Pinpoint the cell where the given text exists, returning its [X, Y] midpoint coordinate. 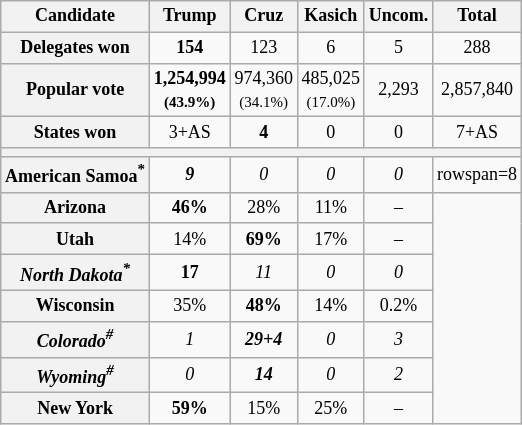
6 [330, 48]
Total [478, 16]
0.2% [398, 306]
Arizona [76, 208]
3+AS [190, 132]
46% [190, 208]
Kasich [330, 16]
Uncom. [398, 16]
2 [398, 375]
48% [264, 306]
485,025 (17.0%) [330, 90]
Popular vote [76, 90]
17% [330, 238]
28% [264, 208]
Colorado# [76, 339]
7+AS [478, 132]
Candidate [76, 16]
5 [398, 48]
123 [264, 48]
rowspan=8 [478, 175]
35% [190, 306]
New York [76, 408]
154 [190, 48]
17 [190, 273]
11 [264, 273]
Wisconsin [76, 306]
North Dakota* [76, 273]
2,857,840 [478, 90]
3 [398, 339]
1 [190, 339]
Trump [190, 16]
Wyoming# [76, 375]
Cruz [264, 16]
2,293 [398, 90]
States won [76, 132]
69% [264, 238]
25% [330, 408]
9 [190, 175]
4 [264, 132]
15% [264, 408]
59% [190, 408]
Delegates won [76, 48]
14 [264, 375]
Utah [76, 238]
974,360 (34.1%) [264, 90]
1,254,994(43.9%) [190, 90]
11% [330, 208]
288 [478, 48]
American Samoa* [76, 175]
29+4 [264, 339]
